Scan for the cell matching the given text and deliver its [x, y] coordinate at center. 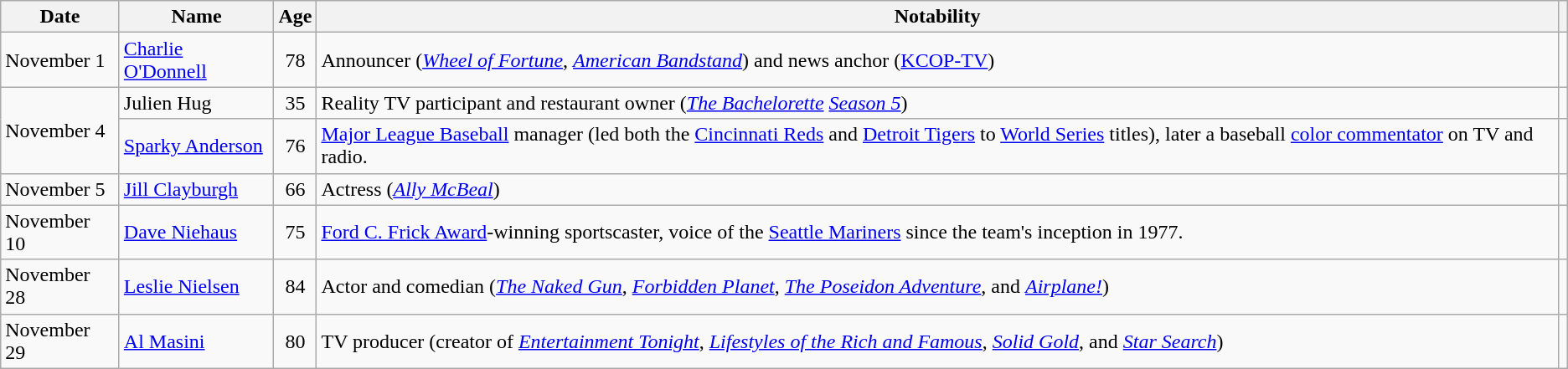
Date [60, 17]
Julien Hug [196, 103]
November 1 [60, 60]
80 [295, 341]
Announcer (Wheel of Fortune, American Bandstand) and news anchor (KCOP-TV) [937, 60]
November 10 [60, 233]
Name [196, 17]
November 28 [60, 286]
Leslie Nielsen [196, 286]
Sparky Anderson [196, 146]
78 [295, 60]
Age [295, 17]
Reality TV participant and restaurant owner (The Bachelorette Season 5) [937, 103]
Al Masini [196, 341]
84 [295, 286]
66 [295, 189]
November 29 [60, 341]
76 [295, 146]
Dave Niehaus [196, 233]
November 5 [60, 189]
TV producer (creator of Entertainment Tonight, Lifestyles of the Rich and Famous, Solid Gold, and Star Search) [937, 341]
35 [295, 103]
Jill Clayburgh [196, 189]
Ford C. Frick Award-winning sportscaster, voice of the Seattle Mariners since the team's inception in 1977. [937, 233]
Charlie O'Donnell [196, 60]
November 4 [60, 131]
Actress (Ally McBeal) [937, 189]
Notability [937, 17]
75 [295, 233]
Actor and comedian (The Naked Gun, Forbidden Planet, The Poseidon Adventure, and Airplane!) [937, 286]
